For the text-containing cell, return its midpoint in [x, y] coordinate format. 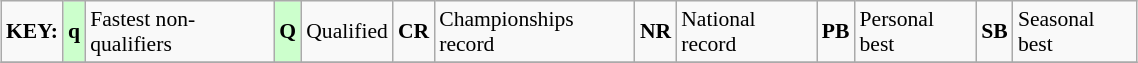
Personal best [916, 32]
National record [746, 32]
PB [836, 32]
Fastest non-qualifiers [180, 32]
NR [656, 32]
CR [414, 32]
Q [288, 32]
q [74, 32]
Championships record [534, 32]
Qualified [347, 32]
KEY: [32, 32]
Seasonal best [1075, 32]
SB [994, 32]
